Locate the cell with the specified text and output its (x, y) center coordinate. 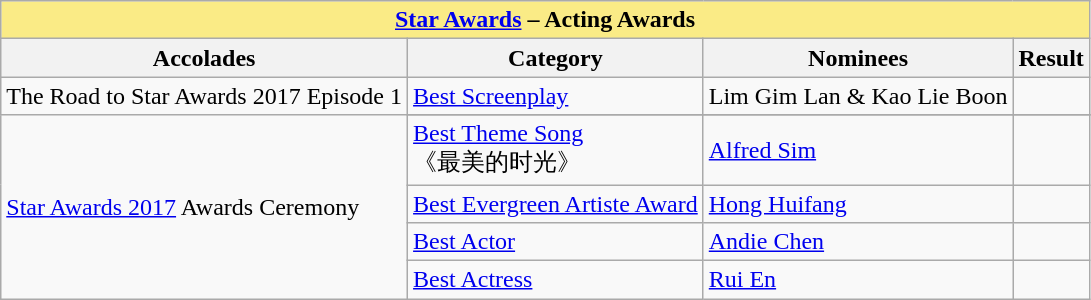
Andie Chen (858, 242)
Category (556, 58)
Star Awards 2017 Awards Ceremony (204, 207)
The Road to Star Awards 2017 Episode 1 (204, 96)
Alfred Sim (858, 150)
Best Actor (556, 242)
Best Screenplay (556, 96)
Best Theme Song 《最美的时光》 (556, 150)
Star Awards – Acting Awards (546, 20)
Rui En (858, 280)
Best Evergreen Artiste Award (556, 203)
Hong Huifang (858, 203)
Lim Gim Lan & Kao Lie Boon (858, 96)
Nominees (858, 58)
Best Actress (556, 280)
Result (1051, 58)
Accolades (204, 58)
